Determine the [x, y] coordinate at the center of the cell enclosing the given text.  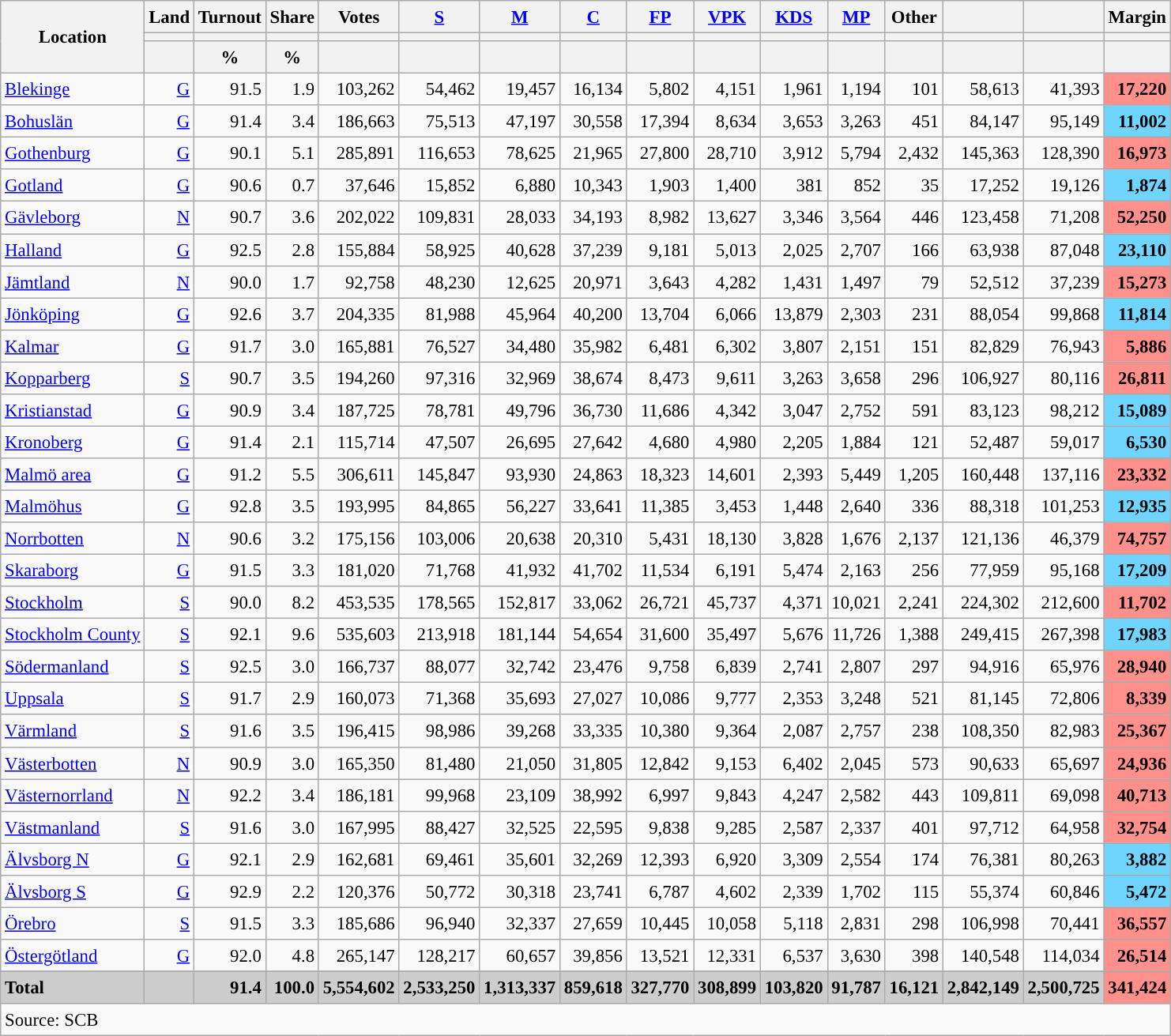
6,997 [661, 795]
5,013 [727, 250]
52,487 [984, 443]
35,693 [520, 699]
18,323 [661, 474]
Stockholm [73, 602]
17,983 [1138, 635]
65,697 [1064, 763]
6,880 [520, 185]
2.1 [292, 443]
165,350 [359, 763]
114,034 [1064, 956]
3,630 [857, 956]
859,618 [593, 988]
11,726 [857, 635]
Älvsborg N [73, 860]
10,343 [593, 185]
14,601 [727, 474]
9,153 [727, 763]
231 [913, 315]
202,022 [359, 218]
Jönköping [73, 315]
71,208 [1064, 218]
Södermanland [73, 667]
3,828 [793, 539]
212,600 [1064, 602]
Bohuslän [73, 122]
2,757 [857, 732]
82,983 [1064, 732]
33,062 [593, 602]
116,653 [439, 153]
13,521 [661, 956]
1,400 [727, 185]
17,209 [1138, 571]
4,602 [727, 891]
5.5 [292, 474]
573 [913, 763]
6,066 [727, 315]
34,480 [520, 346]
336 [913, 506]
49,796 [520, 411]
3.6 [292, 218]
99,968 [439, 795]
5,431 [661, 539]
80,116 [1064, 378]
3,882 [1138, 860]
306,611 [359, 474]
9,181 [661, 250]
21,050 [520, 763]
185,686 [359, 923]
5,676 [793, 635]
52,250 [1138, 218]
46,379 [1064, 539]
103,820 [793, 988]
47,507 [439, 443]
6,191 [727, 571]
5,886 [1138, 346]
30,318 [520, 891]
1,702 [857, 891]
401 [913, 827]
2,582 [857, 795]
60,846 [1064, 891]
120,376 [359, 891]
3,346 [793, 218]
298 [913, 923]
9.6 [292, 635]
92.8 [229, 506]
92.0 [229, 956]
39,268 [520, 732]
15,852 [439, 185]
165,881 [359, 346]
Kronoberg [73, 443]
591 [913, 411]
45,737 [727, 602]
167,995 [359, 827]
2,640 [857, 506]
10,021 [857, 602]
KDS [793, 17]
451 [913, 122]
1,884 [857, 443]
98,986 [439, 732]
90.1 [229, 153]
88,077 [439, 667]
2,741 [793, 667]
6,787 [661, 891]
16,134 [593, 90]
41,393 [1064, 90]
95,168 [1064, 571]
101,253 [1064, 506]
178,565 [439, 602]
15,089 [1138, 411]
13,627 [727, 218]
52,512 [984, 281]
1,205 [913, 474]
1,431 [793, 281]
54,654 [593, 635]
74,757 [1138, 539]
59,017 [1064, 443]
249,415 [984, 635]
4,282 [727, 281]
106,927 [984, 378]
81,480 [439, 763]
23,741 [593, 891]
5,472 [1138, 891]
41,702 [593, 571]
Blekinge [73, 90]
8,982 [661, 218]
3,658 [857, 378]
Halland [73, 250]
28,710 [727, 153]
11,002 [1138, 122]
39,856 [593, 956]
535,603 [359, 635]
187,725 [359, 411]
3,564 [857, 218]
4,151 [727, 90]
1,961 [793, 90]
2,500,725 [1064, 988]
71,368 [439, 699]
93,930 [520, 474]
92.2 [229, 795]
1.9 [292, 90]
Älvsborg S [73, 891]
20,971 [593, 281]
308,899 [727, 988]
34,193 [593, 218]
109,831 [439, 218]
106,998 [984, 923]
23,476 [593, 667]
6,481 [661, 346]
Gotland [73, 185]
2,087 [793, 732]
162,681 [359, 860]
27,027 [593, 699]
Värmland [73, 732]
145,363 [984, 153]
2,807 [857, 667]
99,868 [1064, 315]
166 [913, 250]
35,982 [593, 346]
92.9 [229, 891]
1,497 [857, 281]
Turnout [229, 17]
123,458 [984, 218]
9,364 [727, 732]
87,048 [1064, 250]
398 [913, 956]
8.2 [292, 602]
11,814 [1138, 315]
256 [913, 571]
23,110 [1138, 250]
84,147 [984, 122]
11,686 [661, 411]
Gothenburg [73, 153]
36,730 [593, 411]
38,992 [593, 795]
40,628 [520, 250]
9,843 [727, 795]
76,381 [984, 860]
186,181 [359, 795]
23,332 [1138, 474]
21,965 [593, 153]
521 [913, 699]
Kristianstad [73, 411]
4,680 [661, 443]
84,865 [439, 506]
Votes [359, 17]
88,054 [984, 315]
3,453 [727, 506]
4,371 [793, 602]
0.7 [292, 185]
181,144 [520, 635]
55,374 [984, 891]
3,309 [793, 860]
Margin [1138, 17]
5.1 [292, 153]
Source: SCB [586, 1019]
Kopparberg [73, 378]
2,339 [793, 891]
213,918 [439, 635]
27,800 [661, 153]
8,634 [727, 122]
238 [913, 732]
33,335 [593, 732]
2,393 [793, 474]
446 [913, 218]
6,920 [727, 860]
Norrbotten [73, 539]
24,936 [1138, 763]
296 [913, 378]
852 [857, 185]
2,137 [913, 539]
63,938 [984, 250]
121 [913, 443]
103,262 [359, 90]
90,633 [984, 763]
97,712 [984, 827]
12,842 [661, 763]
297 [913, 667]
12,935 [1138, 506]
47,197 [520, 122]
36,557 [1138, 923]
80,263 [1064, 860]
26,721 [661, 602]
26,514 [1138, 956]
5,794 [857, 153]
181,020 [359, 571]
45,964 [520, 315]
194,260 [359, 378]
8,473 [661, 378]
16,121 [913, 988]
28,940 [1138, 667]
78,625 [520, 153]
4,980 [727, 443]
27,659 [593, 923]
6,302 [727, 346]
70,441 [1064, 923]
2.2 [292, 891]
1,194 [857, 90]
32,269 [593, 860]
9,777 [727, 699]
32,754 [1138, 827]
3,807 [793, 346]
115,714 [359, 443]
2,303 [857, 315]
3,912 [793, 153]
6,839 [727, 667]
2,554 [857, 860]
101 [913, 90]
M [520, 17]
26,695 [520, 443]
155,884 [359, 250]
2,337 [857, 827]
VPK [727, 17]
10,445 [661, 923]
Västmanland [73, 827]
2,353 [793, 699]
2,045 [857, 763]
1,874 [1138, 185]
26,811 [1138, 378]
Share [292, 17]
341,424 [1138, 988]
31,600 [661, 635]
4,247 [793, 795]
Örebro [73, 923]
FP [661, 17]
2,241 [913, 602]
Total [73, 988]
19,457 [520, 90]
24,863 [593, 474]
Location [73, 37]
9,611 [727, 378]
166,737 [359, 667]
38,674 [593, 378]
19,126 [1064, 185]
Stockholm County [73, 635]
76,527 [439, 346]
40,200 [593, 315]
32,742 [520, 667]
137,116 [1064, 474]
C [593, 17]
3,248 [857, 699]
327,770 [661, 988]
58,925 [439, 250]
97,316 [439, 378]
193,995 [359, 506]
64,958 [1064, 827]
5,802 [661, 90]
Gävleborg [73, 218]
224,302 [984, 602]
Malmö area [73, 474]
15,273 [1138, 281]
Other [913, 17]
75,513 [439, 122]
11,534 [661, 571]
Jämtland [73, 281]
33,641 [593, 506]
12,625 [520, 281]
27,642 [593, 443]
151 [913, 346]
140,548 [984, 956]
17,252 [984, 185]
1,313,337 [520, 988]
1,448 [793, 506]
96,940 [439, 923]
MP [857, 17]
443 [913, 795]
72,806 [1064, 699]
Land [169, 17]
9,758 [661, 667]
32,525 [520, 827]
108,350 [984, 732]
79 [913, 281]
4,342 [727, 411]
9,285 [727, 827]
17,394 [661, 122]
54,462 [439, 90]
32,337 [520, 923]
91,787 [857, 988]
204,335 [359, 315]
1,676 [857, 539]
128,217 [439, 956]
60,657 [520, 956]
91.2 [229, 474]
48,230 [439, 281]
78,781 [439, 411]
Kalmar [73, 346]
121,136 [984, 539]
Västernorrland [73, 795]
6,530 [1138, 443]
81,988 [439, 315]
267,398 [1064, 635]
83,123 [984, 411]
2.8 [292, 250]
6,402 [793, 763]
5,118 [793, 923]
30,558 [593, 122]
145,847 [439, 474]
92,758 [359, 281]
12,331 [727, 956]
2,151 [857, 346]
10,380 [661, 732]
17,220 [1138, 90]
453,535 [359, 602]
35 [913, 185]
Skaraborg [73, 571]
23,109 [520, 795]
37,646 [359, 185]
5,554,602 [359, 988]
28,033 [520, 218]
11,702 [1138, 602]
10,058 [727, 923]
3,047 [793, 411]
31,805 [593, 763]
41,932 [520, 571]
76,943 [1064, 346]
3.7 [292, 315]
4.8 [292, 956]
12,393 [661, 860]
160,073 [359, 699]
98,212 [1064, 411]
196,415 [359, 732]
2,163 [857, 571]
2,432 [913, 153]
2,831 [857, 923]
9,838 [661, 827]
71,768 [439, 571]
13,879 [793, 315]
109,811 [984, 795]
115 [913, 891]
25,367 [1138, 732]
82,829 [984, 346]
174 [913, 860]
8,339 [1138, 699]
285,891 [359, 153]
3,643 [661, 281]
160,448 [984, 474]
35,601 [520, 860]
13,704 [661, 315]
32,969 [520, 378]
16,973 [1138, 153]
88,427 [439, 827]
20,638 [520, 539]
35,497 [727, 635]
1,388 [913, 635]
Östergötland [73, 956]
40,713 [1138, 795]
100.0 [292, 988]
50,772 [439, 891]
94,916 [984, 667]
1.7 [292, 281]
56,227 [520, 506]
128,390 [1064, 153]
69,098 [1064, 795]
2,752 [857, 411]
381 [793, 185]
2,205 [793, 443]
2,707 [857, 250]
103,006 [439, 539]
2,025 [793, 250]
Västerbotten [73, 763]
6,537 [793, 956]
58,613 [984, 90]
95,149 [1064, 122]
265,147 [359, 956]
175,156 [359, 539]
88,318 [984, 506]
2,533,250 [439, 988]
186,663 [359, 122]
3.2 [292, 539]
3,653 [793, 122]
65,976 [1064, 667]
10,086 [661, 699]
2,587 [793, 827]
Uppsala [73, 699]
77,959 [984, 571]
1,903 [661, 185]
18,130 [727, 539]
152,817 [520, 602]
20,310 [593, 539]
92.6 [229, 315]
5,449 [857, 474]
81,145 [984, 699]
11,385 [661, 506]
2,842,149 [984, 988]
Malmöhus [73, 506]
5,474 [793, 571]
22,595 [593, 827]
69,461 [439, 860]
